Return (X, Y) of the center of cell containing provided text 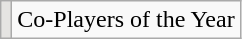
Co-Players of the Year (126, 20)
